Extract the (X, Y) coordinate from the center of the cell holding the provided text.  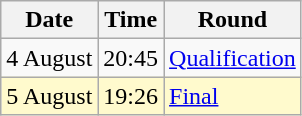
Date (50, 20)
Round (233, 20)
Final (233, 96)
19:26 (131, 96)
5 August (50, 96)
Time (131, 20)
Qualification (233, 58)
4 August (50, 58)
20:45 (131, 58)
